Determine the [x, y] coordinate at the center of the cell enclosing the given text.  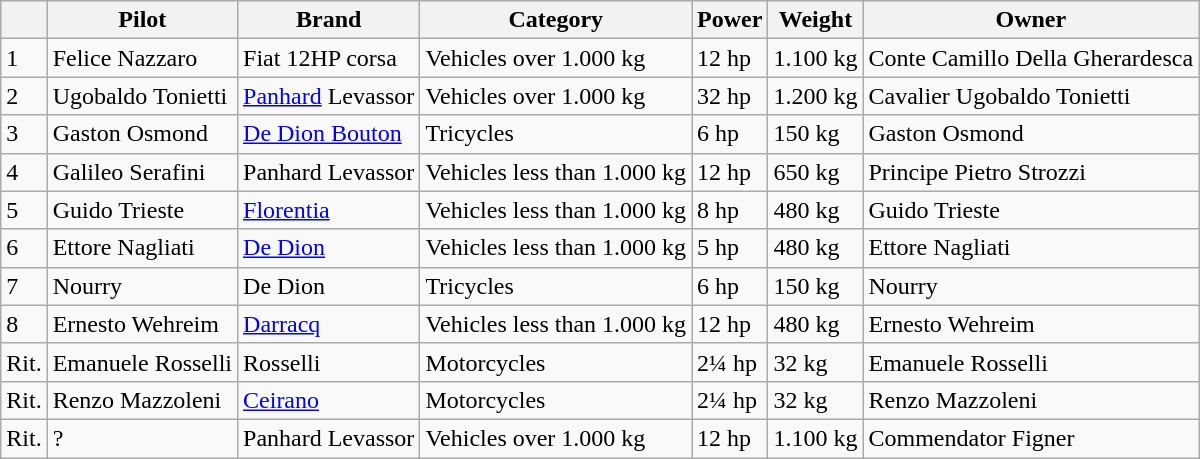
Florentia [329, 210]
4 [24, 172]
Pilot [142, 20]
Fiat 12HP corsa [329, 58]
6 [24, 248]
Weight [816, 20]
Felice Nazzaro [142, 58]
Category [556, 20]
Brand [329, 20]
De Dion Bouton [329, 134]
Principe Pietro Strozzi [1031, 172]
Ceirano [329, 400]
650 kg [816, 172]
Darracq [329, 324]
? [142, 438]
Commendator Figner [1031, 438]
Cavalier Ugobaldo Tonietti [1031, 96]
8 hp [730, 210]
Ugobaldo Tonietti [142, 96]
Rosselli [329, 362]
Galileo Serafini [142, 172]
3 [24, 134]
8 [24, 324]
32 hp [730, 96]
2 [24, 96]
1.200 kg [816, 96]
1 [24, 58]
7 [24, 286]
Owner [1031, 20]
5 [24, 210]
Power [730, 20]
Conte Camillo Della Gherardesca [1031, 58]
5 hp [730, 248]
